Scan for the cell matching the given text and deliver its [X, Y] coordinate at center. 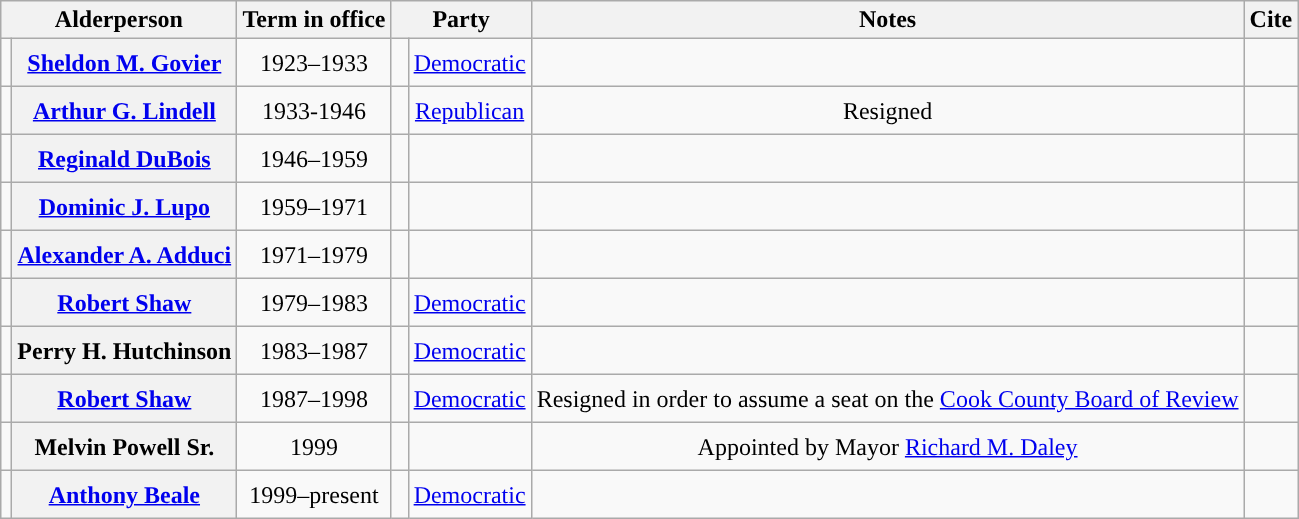
Dominic J. Lupo [124, 207]
Resigned [888, 111]
Reginald DuBois [124, 159]
Party [461, 20]
Appointed by Mayor Richard M. Daley [888, 447]
Perry H. Hutchinson [124, 351]
1933-1946 [314, 111]
Arthur G. Lindell [124, 111]
Term in office [314, 20]
1999 [314, 447]
Resigned in order to assume a seat on the Cook County Board of Review [888, 399]
Melvin Powell Sr. [124, 447]
Alderperson [119, 20]
1979–1983 [314, 303]
1987–1998 [314, 399]
1999–present [314, 495]
Anthony Beale [124, 495]
Notes [888, 20]
1971–1979 [314, 255]
Alexander A. Adduci [124, 255]
1959–1971 [314, 207]
1923–1933 [314, 63]
Republican [470, 111]
1983–1987 [314, 351]
1946–1959 [314, 159]
Sheldon M. Govier [124, 63]
Cite [1271, 20]
